Capture the cell that displays the provided text and extract its [X, Y] central coordinate. 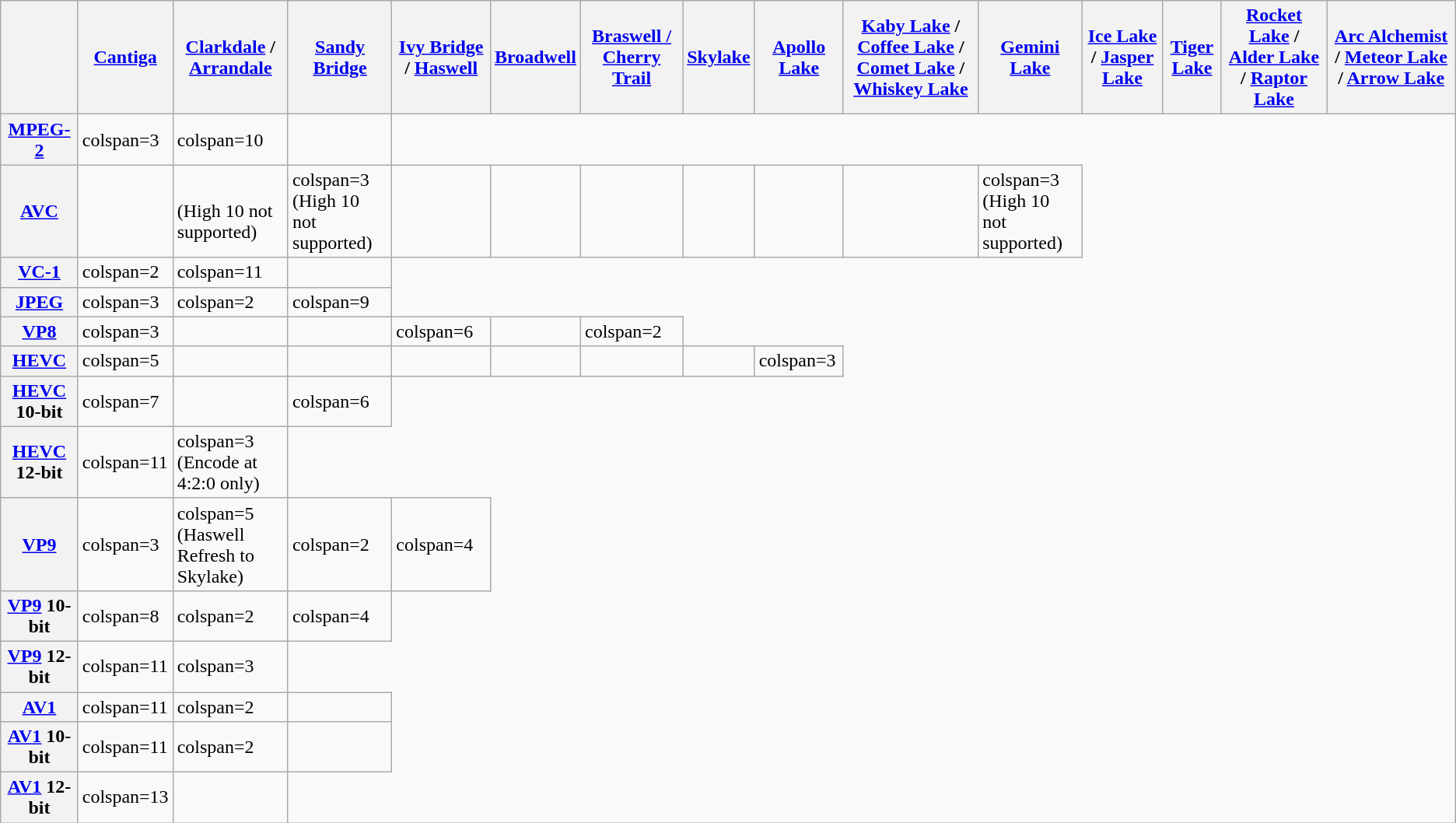
Braswell / Cherry Trail [632, 58]
colspan=7 [125, 401]
AV1 12-bit [39, 798]
Kaby Lake / Coffee Lake / Comet Lake / Whiskey Lake [911, 58]
colspan=13 [125, 798]
colspan=8 [125, 616]
VP8 [39, 331]
HEVC 12-bit [39, 462]
AV1 10-bit [39, 747]
VP9 10-bit [39, 616]
Broadwell [535, 58]
MPEG-2 [39, 140]
JPEG [39, 302]
VP9 [39, 545]
colspan=5 [125, 361]
Arc Alchemist / Meteor Lake / Arrow Lake [1391, 58]
Ivy Bridge / Haswell [442, 58]
AV1 [39, 707]
(High 10 not supported) [230, 212]
colspan=10 [230, 140]
colspan=5 (Haswell Refresh to Skylake) [230, 545]
VP9 12-bit [39, 666]
Apollo Lake [799, 58]
Ice Lake / Jasper Lake [1122, 58]
Tiger Lake [1192, 58]
Skylake [719, 58]
Sandy Bridge [339, 58]
HEVC 10-bit [39, 401]
colspan=9 [339, 302]
Cantiga [125, 58]
Clarkdale / Arrandale [230, 58]
Rocket Lake / Alder Lake / Raptor Lake [1274, 58]
AVC [39, 212]
HEVC [39, 361]
colspan=3 (Encode at 4:2:0 only) [230, 462]
Gemini Lake [1030, 58]
VC-1 [39, 272]
